Provide the [x, y] coordinate of the cell's center where the given text is located.  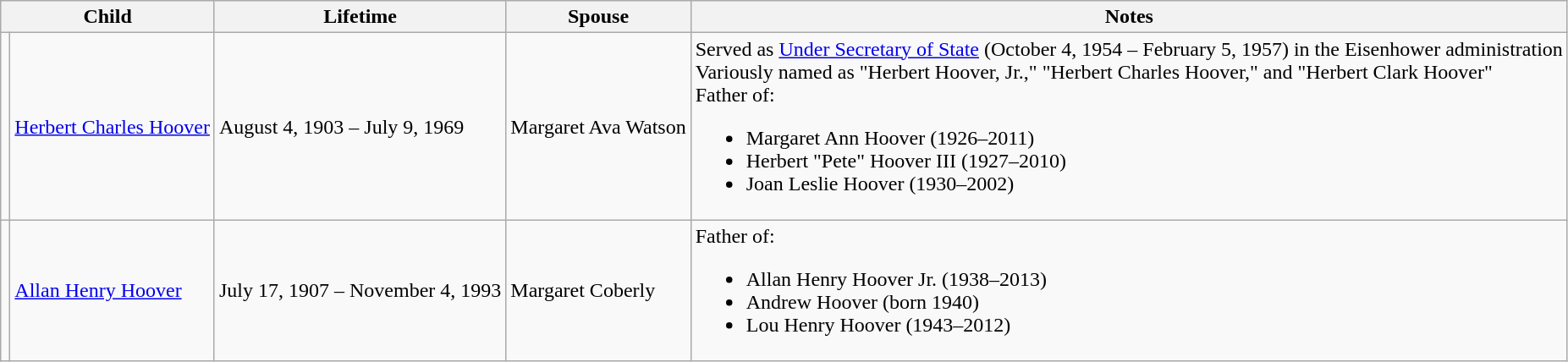
Child [108, 17]
Allan Henry Hoover [113, 291]
Lifetime [360, 17]
August 4, 1903 – July 9, 1969 [360, 127]
July 17, 1907 – November 4, 1993 [360, 291]
Father of:Allan Henry Hoover Jr. (1938–2013)Andrew Hoover (born 1940)Lou Henry Hoover (1943–2012) [1129, 291]
Notes [1129, 17]
Herbert Charles Hoover [113, 127]
Margaret Ava Watson [598, 127]
Margaret Coberly [598, 291]
Spouse [598, 17]
